Find where the given text appears and provide that cell's center as (x, y) coordinate. 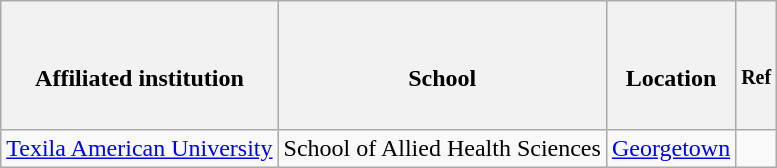
Texila American University (140, 149)
Location (670, 66)
Ref (756, 66)
Affiliated institution (140, 66)
School (442, 66)
School of Allied Health Sciences (442, 149)
Georgetown (670, 149)
